Provide the [x, y] coordinate of the cell's center where the given text is located.  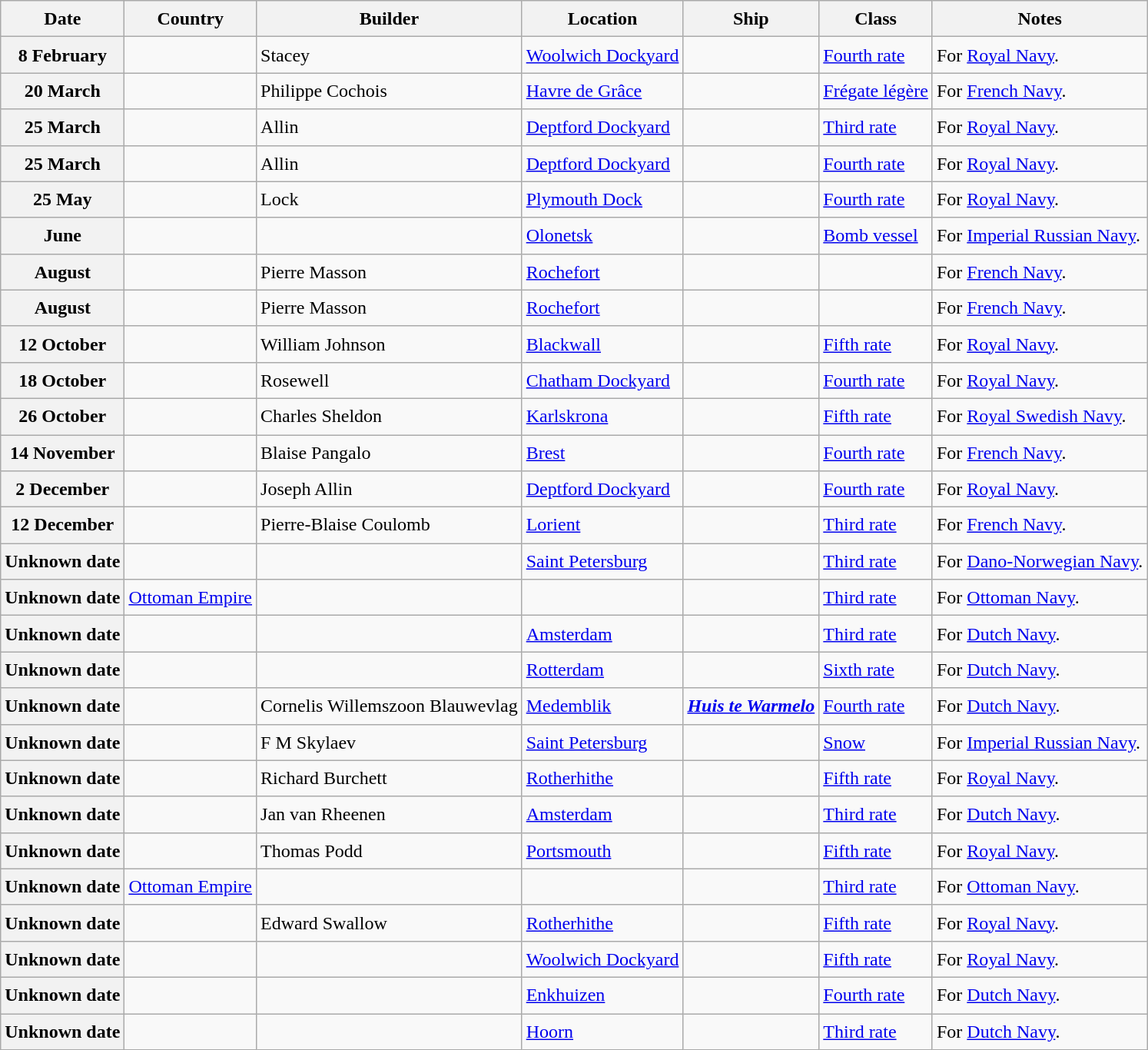
Rosewell [390, 380]
12 December [63, 526]
2 December [63, 489]
Lorient [602, 526]
Rotterdam [602, 670]
8 February [63, 55]
Country [191, 18]
Plymouth Dock [602, 200]
Sixth rate [876, 670]
Brest [602, 454]
F M Skylaev [390, 743]
Edward Swallow [390, 922]
Stacey [390, 55]
Cornelis Willemszoon Blauwevlag [390, 706]
Frégate légère [876, 91]
26 October [63, 417]
Richard Burchett [390, 778]
Portsmouth [602, 850]
Enkhuizen [602, 995]
Date [63, 18]
Notes [1039, 18]
Location [602, 18]
Chatham Dockyard [602, 380]
Class [876, 18]
18 October [63, 380]
25 May [63, 200]
Philippe Cochois [390, 91]
Jan van Rheenen [390, 815]
Lock [390, 200]
20 March [63, 91]
Olonetsk [602, 235]
For Royal Swedish Navy. [1039, 417]
Charles Sheldon [390, 417]
Bomb vessel [876, 235]
Ship [752, 18]
Blackwall [602, 344]
Snow [876, 743]
12 October [63, 344]
Builder [390, 18]
Joseph Allin [390, 489]
June [63, 235]
Blaise Pangalo [390, 454]
14 November [63, 454]
Thomas Podd [390, 850]
William Johnson [390, 344]
For Dano-Norwegian Navy. [1039, 561]
Huis te Warmelo [752, 706]
Havre de Grâce [602, 91]
Medemblik [602, 706]
Karlskrona [602, 417]
Hoorn [602, 1032]
Pierre-Blaise Coulomb [390, 526]
